Provide the [x, y] coordinate of the cell's center where the given text is located.  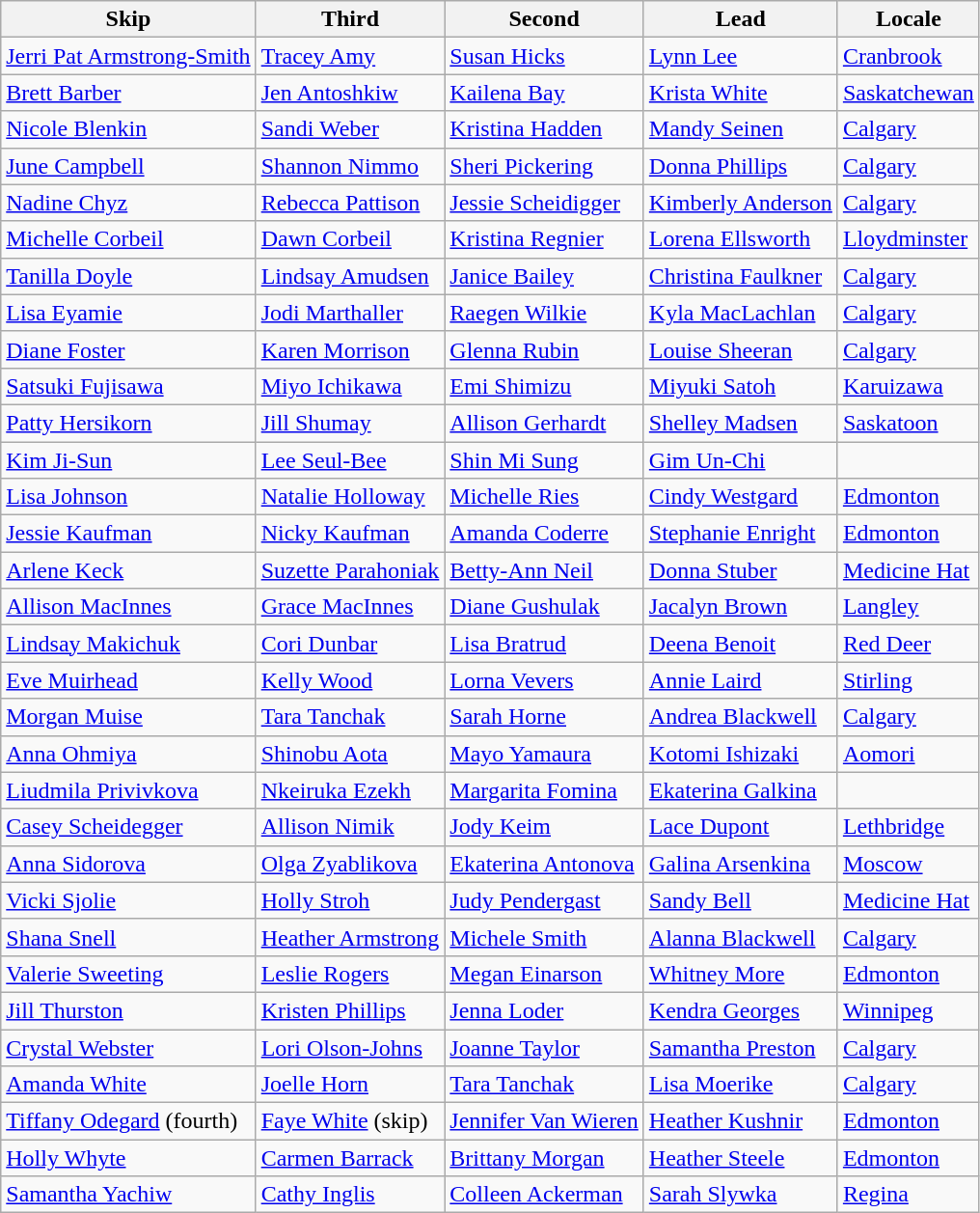
Cindy Westgard [741, 497]
Langley [909, 607]
Liudmila Privivkova [128, 790]
Ekaterina Galkina [741, 790]
Skip [128, 19]
Glenna Rubin [544, 349]
Shannon Nimmo [350, 166]
Sandi Weber [350, 129]
Mayo Yamaura [544, 754]
Lisa Moerike [741, 1085]
Stirling [909, 680]
Locale [909, 19]
Winnipeg [909, 1010]
Valerie Sweeting [128, 974]
Karuizawa [909, 386]
Kelly Wood [350, 680]
Jody Keim [544, 827]
Moscow [909, 864]
Jessie Kaufman [128, 534]
Kristina Regnier [544, 239]
Kendra Georges [741, 1010]
Donna Stuber [741, 570]
Tracey Amy [350, 56]
Michele Smith [544, 937]
Lisa Eyamie [128, 313]
Jill Thurston [128, 1010]
Sheri Pickering [544, 166]
Eve Muirhead [128, 680]
Lloydminster [909, 239]
Samantha Yachiw [128, 1195]
Michelle Corbeil [128, 239]
Lisa Johnson [128, 497]
Joanne Taylor [544, 1047]
Gim Un-Chi [741, 460]
Red Deer [909, 644]
Lisa Bratrud [544, 644]
Donna Phillips [741, 166]
Heather Kushnir [741, 1121]
Satsuki Fujisawa [128, 386]
Jodi Marthaller [350, 313]
Lace Dupont [741, 827]
Diane Foster [128, 349]
Jill Shumay [350, 423]
Allison Gerhardt [544, 423]
Whitney More [741, 974]
Brett Barber [128, 93]
Galina Arsenkina [741, 864]
Betty-Ann Neil [544, 570]
Christina Faulkner [741, 276]
Emi Shimizu [544, 386]
Crystal Webster [128, 1047]
Sarah Slywka [741, 1195]
Morgan Muise [128, 717]
Dawn Corbeil [350, 239]
Amanda Coderre [544, 534]
Third [350, 19]
Amanda White [128, 1085]
Allison Nimik [350, 827]
Natalie Holloway [350, 497]
Anna Sidorova [128, 864]
Michelle Ries [544, 497]
Nicole Blenkin [128, 129]
Kailena Bay [544, 93]
Sandy Bell [741, 900]
Heather Steele [741, 1158]
Grace MacInnes [350, 607]
Lorna Vevers [544, 680]
Olga Zyablikova [350, 864]
Cathy Inglis [350, 1195]
Kyla MacLachlan [741, 313]
Nadine Chyz [128, 203]
Tiffany Odegard (fourth) [128, 1121]
Kim Ji-Sun [128, 460]
Shana Snell [128, 937]
Second [544, 19]
Saskatchewan [909, 93]
Annie Laird [741, 680]
Anna Ohmiya [128, 754]
Cranbrook [909, 56]
Megan Einarson [544, 974]
Kimberly Anderson [741, 203]
Kristen Phillips [350, 1010]
Casey Scheidegger [128, 827]
Holly Stroh [350, 900]
Karen Morrison [350, 349]
Margarita Fomina [544, 790]
Faye White (skip) [350, 1121]
Stephanie Enright [741, 534]
Heather Armstrong [350, 937]
Lee Seul-Bee [350, 460]
Lindsay Makichuk [128, 644]
Jen Antoshkiw [350, 93]
Patty Hersikorn [128, 423]
Rebecca Pattison [350, 203]
Shinobu Aota [350, 754]
Susan Hicks [544, 56]
Colleen Ackerman [544, 1195]
Carmen Barrack [350, 1158]
Mandy Seinen [741, 129]
Aomori [909, 754]
Janice Bailey [544, 276]
Kristina Hadden [544, 129]
Leslie Rogers [350, 974]
Lynn Lee [741, 56]
Saskatoon [909, 423]
Allison MacInnes [128, 607]
Jerri Pat Armstrong-Smith [128, 56]
Lindsay Amudsen [350, 276]
Miyuki Satoh [741, 386]
Diane Gushulak [544, 607]
Alanna Blackwell [741, 937]
June Campbell [128, 166]
Raegen Wilkie [544, 313]
Sarah Horne [544, 717]
Lead [741, 19]
Jennifer Van Wieren [544, 1121]
Regina [909, 1195]
Jenna Loder [544, 1010]
Andrea Blackwell [741, 717]
Brittany Morgan [544, 1158]
Kotomi Ishizaki [741, 754]
Shin Mi Sung [544, 460]
Nicky Kaufman [350, 534]
Judy Pendergast [544, 900]
Cori Dunbar [350, 644]
Lorena Ellsworth [741, 239]
Louise Sheeran [741, 349]
Nkeiruka Ezekh [350, 790]
Vicki Sjolie [128, 900]
Tanilla Doyle [128, 276]
Suzette Parahoniak [350, 570]
Jessie Scheidigger [544, 203]
Arlene Keck [128, 570]
Miyo Ichikawa [350, 386]
Lori Olson-Johns [350, 1047]
Shelley Madsen [741, 423]
Joelle Horn [350, 1085]
Ekaterina Antonova [544, 864]
Holly Whyte [128, 1158]
Samantha Preston [741, 1047]
Krista White [741, 93]
Deena Benoit [741, 644]
Lethbridge [909, 827]
Jacalyn Brown [741, 607]
